From the cell containing the given text, extract its center point as [x, y] coordinate. 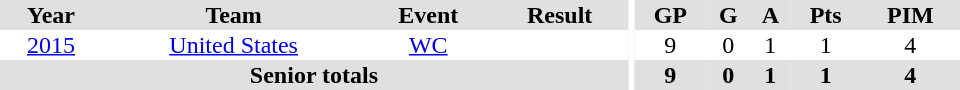
Senior totals [314, 75]
Event [428, 15]
Result [560, 15]
United States [234, 45]
PIM [910, 15]
Year [51, 15]
Team [234, 15]
G [728, 15]
A [770, 15]
Pts [826, 15]
2015 [51, 45]
GP [670, 15]
WC [428, 45]
